Scan for the cell matching the given text and deliver its (X, Y) coordinate at center. 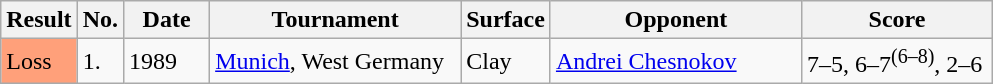
Munich, West Germany (336, 62)
Score (896, 20)
1. (100, 62)
1989 (167, 62)
No. (100, 20)
Surface (506, 20)
Andrei Chesnokov (676, 62)
Opponent (676, 20)
Loss (39, 62)
Date (167, 20)
7–5, 6–7(6–8), 2–6 (896, 62)
Tournament (336, 20)
Clay (506, 62)
Result (39, 20)
